Determine the [X, Y] coordinate at the center of the cell enclosing the given text.  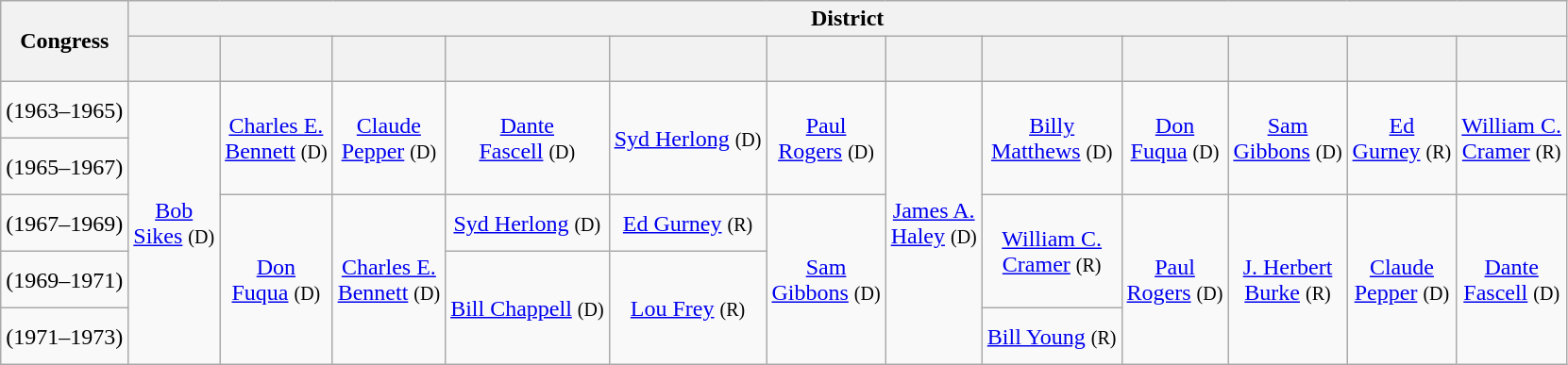
(1969–1971) [64, 280]
Congress [64, 41]
J. HerbertBurke (R) [1288, 280]
Ed Gurney (R) [687, 224]
Bill Chappell (D) [528, 308]
BillyMatthews (D) [1052, 139]
Bill Young (R) [1052, 337]
Lou Frey (R) [687, 308]
(1967–1969) [64, 224]
District [848, 19]
(1965–1967) [64, 167]
(1963–1965) [64, 110]
BobSikes (D) [174, 224]
(1971–1973) [64, 337]
EdGurney (R) [1402, 139]
James A.Haley (D) [934, 224]
